Search for the cell housing the specified text and yield its [x, y] center coordinate. 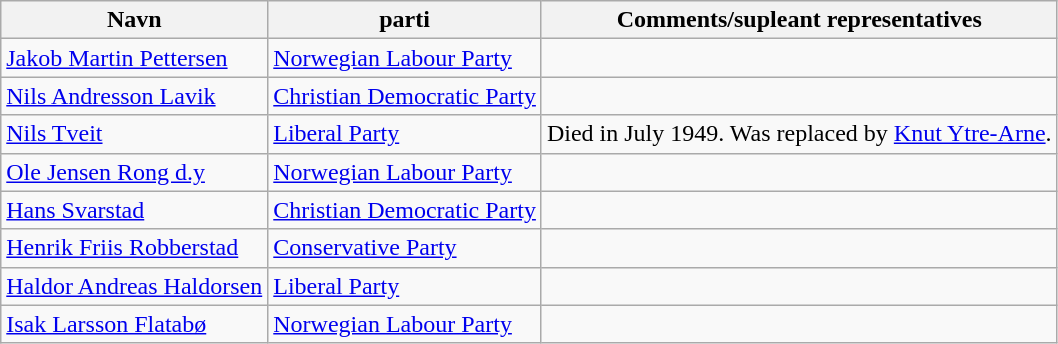
Comments/supleant representatives [799, 20]
Nils Andresson Lavik [134, 96]
Conservative Party [405, 248]
Died in July 1949. Was replaced by Knut Ytre-Arne. [799, 134]
parti [405, 20]
Navn [134, 20]
Henrik Friis Robberstad [134, 248]
Hans Svarstad [134, 210]
Ole Jensen Rong d.y [134, 172]
Nils Tveit [134, 134]
Isak Larsson Flatabø [134, 324]
Haldor Andreas Haldorsen [134, 286]
Jakob Martin Pettersen [134, 58]
